From the cell containing the given text, extract its center point as [x, y] coordinate. 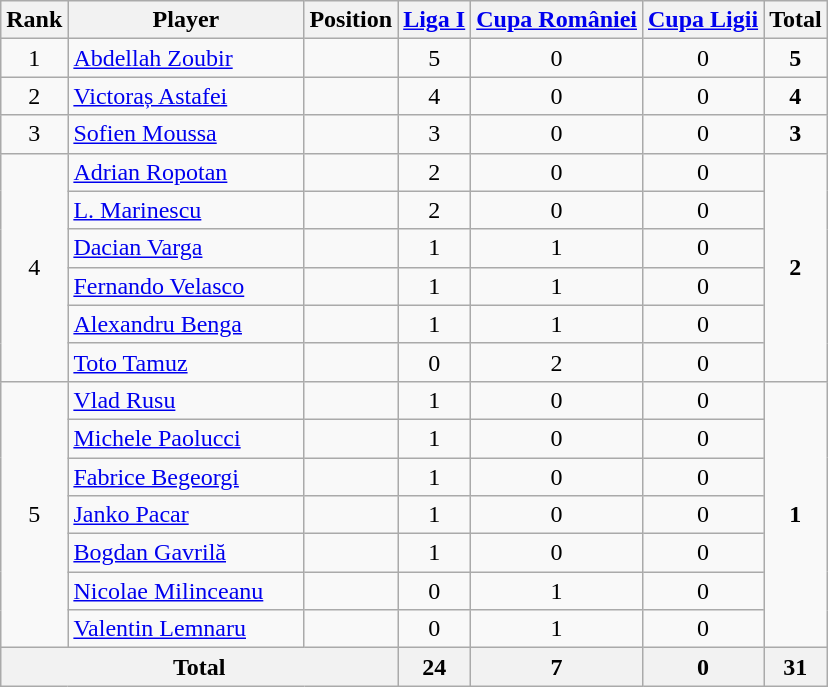
Janko Pacar [186, 515]
Vlad Rusu [186, 400]
Abdellah Zoubir [186, 58]
Alexandru Benga [186, 324]
Player [186, 20]
Cupa Ligii [702, 20]
7 [557, 667]
L. Marinescu [186, 210]
Bogdan Gavrilă [186, 553]
Fabrice Begeorgi [186, 477]
Dacian Varga [186, 248]
Liga I [434, 20]
Valentin Lemnaru [186, 629]
Cupa României [557, 20]
Toto Tamuz [186, 362]
Michele Paolucci [186, 438]
Fernando Velasco [186, 286]
Position [351, 20]
Adrian Ropotan [186, 172]
24 [434, 667]
Sofien Moussa [186, 134]
31 [796, 667]
Rank [34, 20]
Victoraș Astafei [186, 96]
Nicolae Milinceanu [186, 591]
